From the cell containing the given text, extract its center point as [x, y] coordinate. 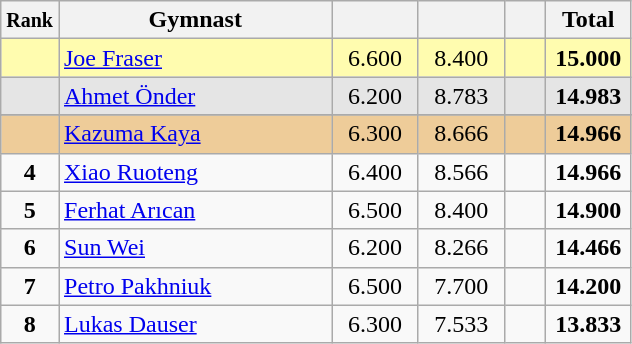
14.200 [588, 286]
8.266 [461, 248]
8.783 [461, 96]
Ferhat Arıcan [195, 210]
14.983 [588, 96]
5 [30, 210]
Lukas Dauser [195, 324]
Rank [30, 20]
8.566 [461, 172]
7.533 [461, 324]
Xiao Ruoteng [195, 172]
7 [30, 286]
8 [30, 324]
14.900 [588, 210]
Joe Fraser [195, 58]
6.600 [375, 58]
Ahmet Önder [195, 96]
Kazuma Kaya [195, 134]
Petro Pakhniuk [195, 286]
7.700 [461, 286]
Sun Wei [195, 248]
6.400 [375, 172]
Gymnast [195, 20]
15.000 [588, 58]
13.833 [588, 324]
6 [30, 248]
4 [30, 172]
8.666 [461, 134]
14.466 [588, 248]
Total [588, 20]
